From the cell containing the given text, extract its center point as [X, Y] coordinate. 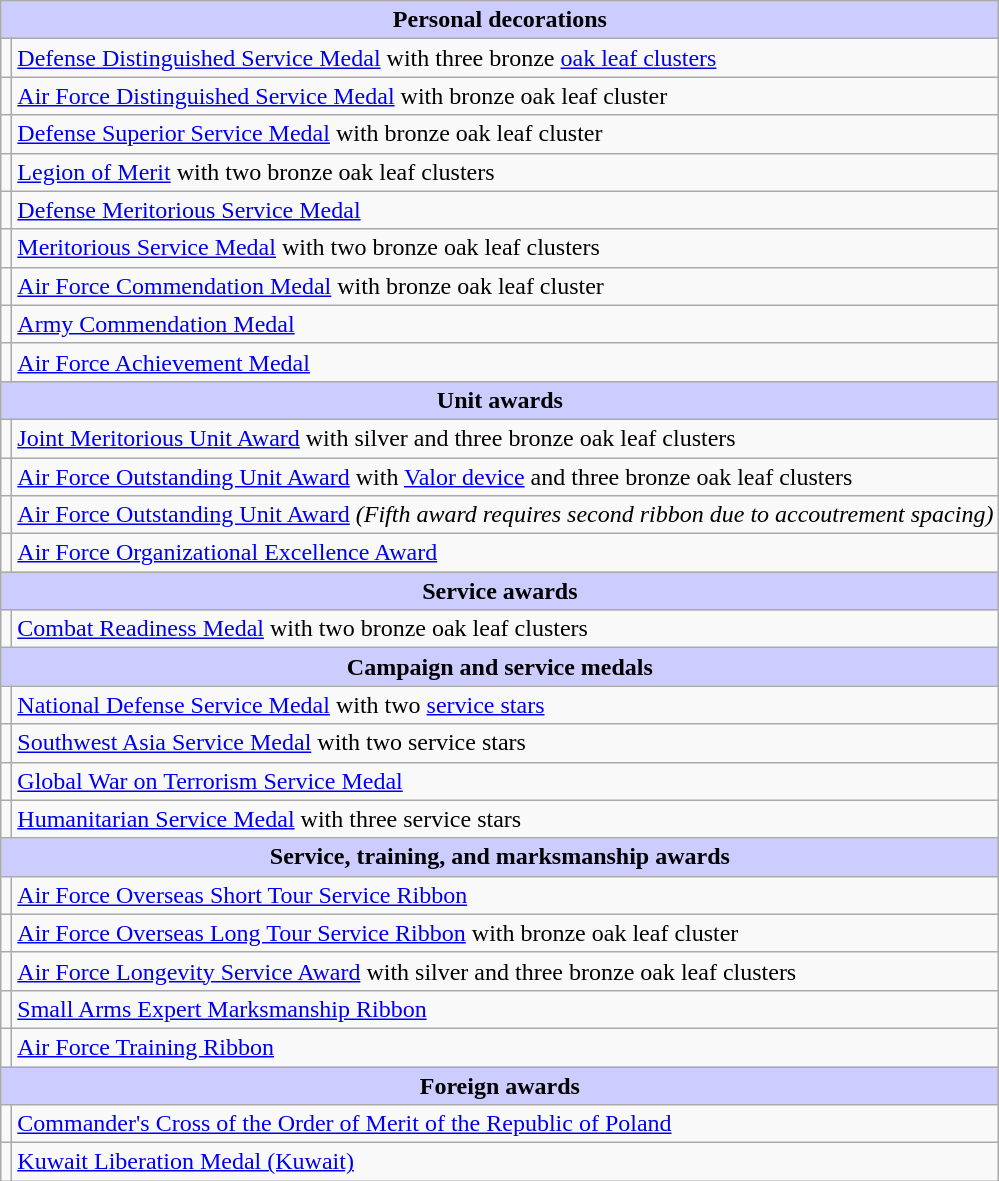
Air Force Training Ribbon [506, 1047]
Defense Superior Service Medal with bronze oak leaf cluster [506, 134]
Defense Meritorious Service Medal [506, 210]
Army Commendation Medal [506, 324]
Personal decorations [500, 20]
Humanitarian Service Medal with three service stars [506, 819]
Campaign and service medals [500, 667]
National Defense Service Medal with two service stars [506, 705]
Global War on Terrorism Service Medal [506, 781]
Service, training, and marksmanship awards [500, 857]
Combat Readiness Medal with two bronze oak leaf clusters [506, 629]
Foreign awards [500, 1085]
Air Force Commendation Medal with bronze oak leaf cluster [506, 286]
Air Force Longevity Service Award with silver and three bronze oak leaf clusters [506, 971]
Air Force Achievement Medal [506, 362]
Kuwait Liberation Medal (Kuwait) [506, 1162]
Defense Distinguished Service Medal with three bronze oak leaf clusters [506, 58]
Small Arms Expert Marksmanship Ribbon [506, 1009]
Air Force Outstanding Unit Award (Fifth award requires second ribbon due to accoutrement spacing) [506, 515]
Air Force Outstanding Unit Award with Valor device and three bronze oak leaf clusters [506, 477]
Commander's Cross of the Order of Merit of the Republic of Poland [506, 1124]
Southwest Asia Service Medal with two service stars [506, 743]
Service awards [500, 591]
Air Force Overseas Long Tour Service Ribbon with bronze oak leaf cluster [506, 933]
Air Force Organizational Excellence Award [506, 553]
Joint Meritorious Unit Award with silver and three bronze oak leaf clusters [506, 438]
Air Force Overseas Short Tour Service Ribbon [506, 895]
Meritorious Service Medal with two bronze oak leaf clusters [506, 248]
Legion of Merit with two bronze oak leaf clusters [506, 172]
Air Force Distinguished Service Medal with bronze oak leaf cluster [506, 96]
Unit awards [500, 400]
